Detect which cell encompasses the target text, then output its (x, y) center coordinate. 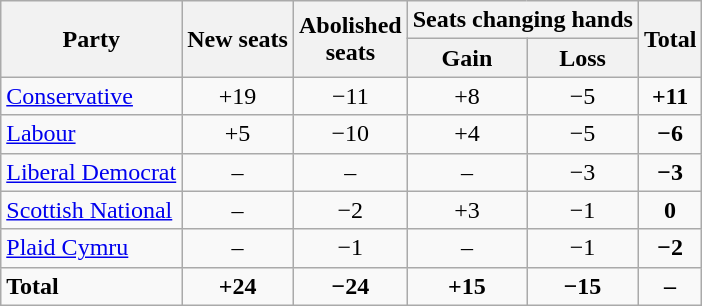
0 (670, 210)
Seats changing hands (522, 20)
Scottish National (92, 210)
−10 (350, 134)
+5 (238, 134)
New seats (238, 39)
Plaid Cymru (92, 248)
Party (92, 39)
+8 (466, 96)
Abolishedseats (350, 39)
+11 (670, 96)
+19 (238, 96)
Loss (583, 58)
−11 (350, 96)
−15 (583, 286)
+15 (466, 286)
+4 (466, 134)
−24 (350, 286)
Labour (92, 134)
Liberal Democrat (92, 172)
+3 (466, 210)
Conservative (92, 96)
+24 (238, 286)
−6 (670, 134)
Gain (466, 58)
